Output the [X, Y] coordinate of the center of the cell containing the given text.  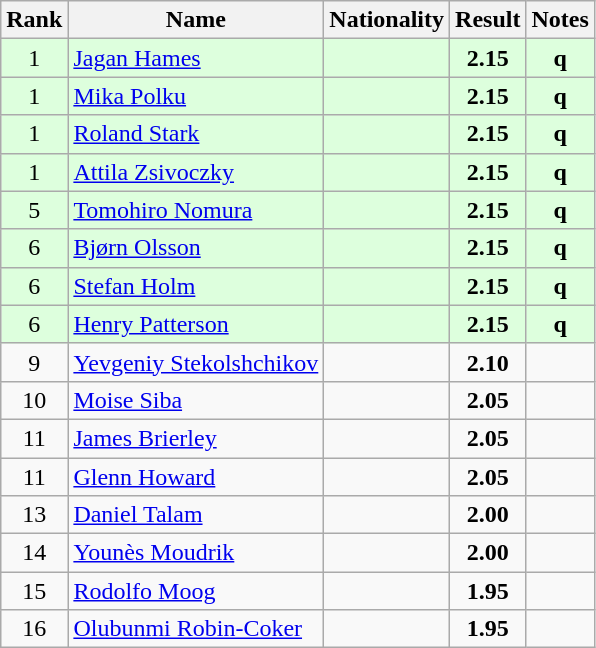
Moise Siba [196, 400]
Nationality [387, 20]
Attila Zsivoczky [196, 172]
16 [34, 629]
13 [34, 515]
Yevgeniy Stekolshchikov [196, 362]
Jagan Hames [196, 58]
Result [488, 20]
10 [34, 400]
15 [34, 591]
Rank [34, 20]
Name [196, 20]
Younès Moudrik [196, 553]
Henry Patterson [196, 324]
Roland Stark [196, 134]
Olubunmi Robin-Coker [196, 629]
Bjørn Olsson [196, 248]
Tomohiro Nomura [196, 210]
2.10 [488, 362]
Mika Polku [196, 96]
5 [34, 210]
Notes [560, 20]
14 [34, 553]
Glenn Howard [196, 477]
Stefan Holm [196, 286]
James Brierley [196, 438]
Rodolfo Moog [196, 591]
Daniel Talam [196, 515]
9 [34, 362]
